Locate the cell with the specified text and output its (x, y) center coordinate. 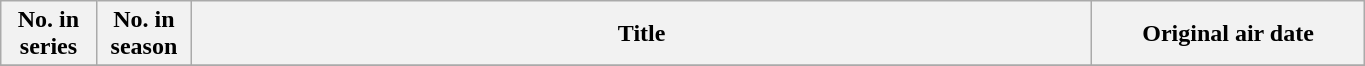
Title (642, 34)
No. inseason (144, 34)
Original air date (1228, 34)
No. inseries (48, 34)
